Determine the [X, Y] coordinate at the center of the cell enclosing the given text.  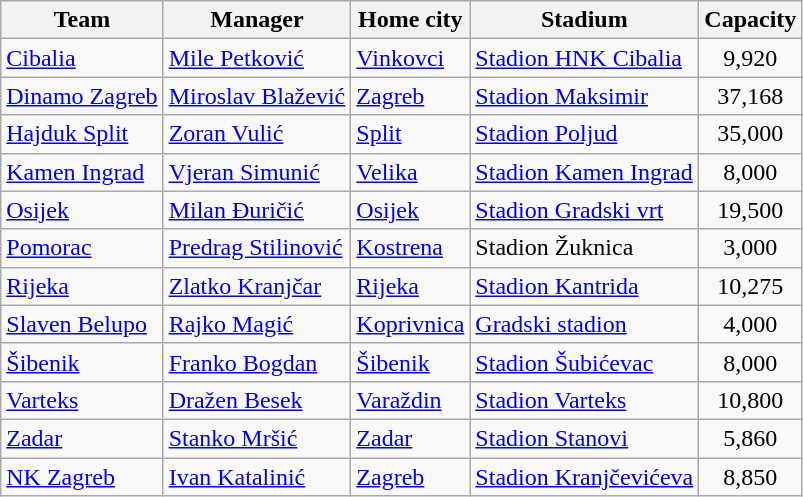
Stadion Žuknica [584, 248]
Home city [410, 20]
10,275 [750, 286]
Stadion Kranjčevićeva [584, 477]
Slaven Belupo [82, 324]
Hajduk Split [82, 134]
Ivan Katalinić [257, 477]
Dinamo Zagreb [82, 96]
37,168 [750, 96]
9,920 [750, 58]
Milan Đuričić [257, 210]
Mile Petković [257, 58]
Manager [257, 20]
Stadion Gradski vrt [584, 210]
Vjeran Simunić [257, 172]
Stadion HNK Cibalia [584, 58]
3,000 [750, 248]
Team [82, 20]
Zlatko Kranjčar [257, 286]
Rajko Magić [257, 324]
Stadion Poljud [584, 134]
Stadion Varteks [584, 400]
Stadium [584, 20]
Varteks [82, 400]
Stadion Kantrida [584, 286]
35,000 [750, 134]
Varaždin [410, 400]
Kamen Ingrad [82, 172]
Stadion Maksimir [584, 96]
Velika [410, 172]
10,800 [750, 400]
Stadion Kamen Ingrad [584, 172]
5,860 [750, 438]
Vinkovci [410, 58]
Miroslav Blažević [257, 96]
Cibalia [82, 58]
NK Zagreb [82, 477]
Split [410, 134]
8,850 [750, 477]
4,000 [750, 324]
Dražen Besek [257, 400]
Franko Bogdan [257, 362]
Koprivnica [410, 324]
Predrag Stilinović [257, 248]
Capacity [750, 20]
19,500 [750, 210]
Pomorac [82, 248]
Zoran Vulić [257, 134]
Stadion Stanovi [584, 438]
Gradski stadion [584, 324]
Stadion Šubićevac [584, 362]
Stanko Mršić [257, 438]
Kostrena [410, 248]
